Provide the (X, Y) coordinate of the cell's center where the given text is located.  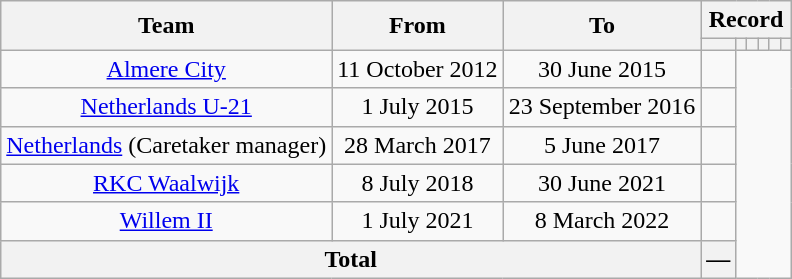
1 July 2015 (418, 107)
8 July 2018 (418, 183)
8 March 2022 (602, 221)
28 March 2017 (418, 145)
Netherlands U-21 (166, 107)
Total (351, 259)
Team (166, 26)
5 June 2017 (602, 145)
RKC Waalwijk (166, 183)
— (718, 259)
23 September 2016 (602, 107)
30 June 2021 (602, 183)
1 July 2021 (418, 221)
Record (746, 20)
From (418, 26)
11 October 2012 (418, 69)
Willem II (166, 221)
To (602, 26)
Almere City (166, 69)
30 June 2015 (602, 69)
Netherlands (Caretaker manager) (166, 145)
